Locate the cell with the specified text and output its (x, y) center coordinate. 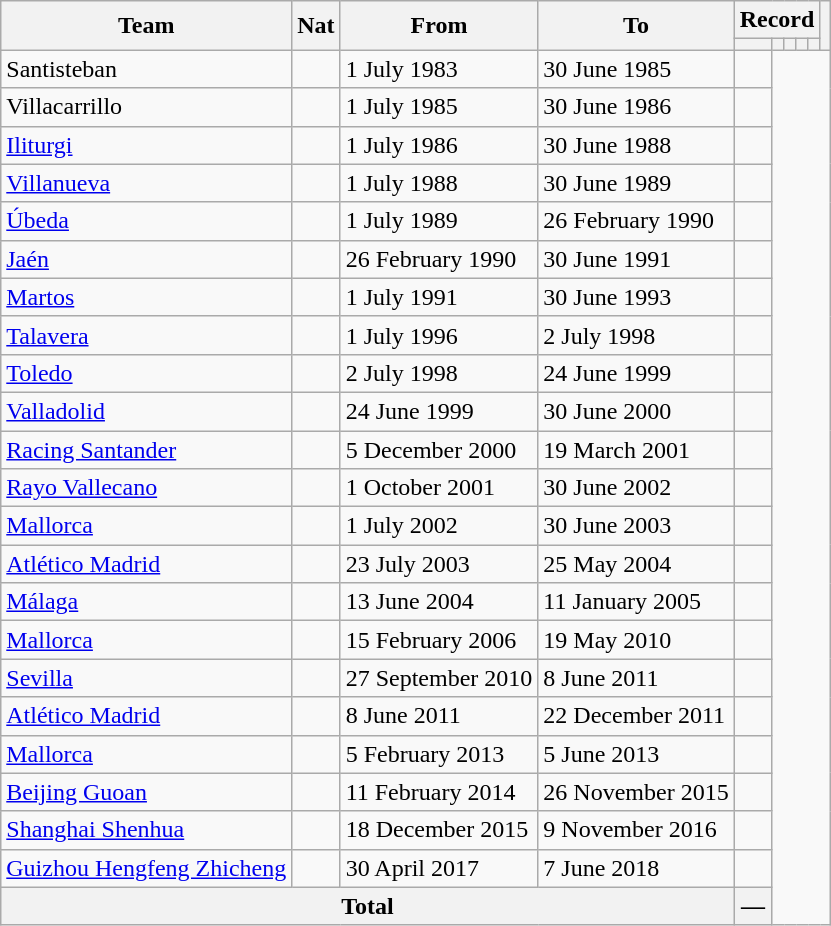
30 June 1989 (636, 183)
15 February 2006 (439, 640)
11 February 2014 (439, 792)
5 February 2013 (439, 754)
30 June 2000 (636, 411)
Iliturgi (146, 145)
Jaén (146, 259)
Talavera (146, 335)
30 June 2003 (636, 526)
5 June 2013 (636, 754)
Record (777, 20)
Villacarrillo (146, 107)
9 November 2016 (636, 830)
Team (146, 26)
From (439, 26)
To (636, 26)
Beijing Guoan (146, 792)
27 September 2010 (439, 678)
5 December 2000 (439, 449)
23 July 2003 (439, 564)
11 January 2005 (636, 602)
30 June 1993 (636, 297)
Guizhou Hengfeng Zhicheng (146, 868)
26 November 2015 (636, 792)
1 July 1983 (439, 69)
30 June 2002 (636, 488)
Sevilla (146, 678)
30 June 1985 (636, 69)
Racing Santander (146, 449)
1 July 1989 (439, 221)
18 December 2015 (439, 830)
25 May 2004 (636, 564)
1 October 2001 (439, 488)
Villanueva (146, 183)
30 April 2017 (439, 868)
1 July 1985 (439, 107)
Úbeda (146, 221)
Rayo Vallecano (146, 488)
7 June 2018 (636, 868)
1 July 1996 (439, 335)
1 July 1988 (439, 183)
1 July 1991 (439, 297)
— (753, 906)
Shanghai Shenhua (146, 830)
Toledo (146, 373)
1 July 1986 (439, 145)
Santisteban (146, 69)
Martos (146, 297)
13 June 2004 (439, 602)
Total (368, 906)
19 March 2001 (636, 449)
30 June 1986 (636, 107)
19 May 2010 (636, 640)
30 June 1991 (636, 259)
Valladolid (146, 411)
1 July 2002 (439, 526)
22 December 2011 (636, 716)
30 June 1988 (636, 145)
Málaga (146, 602)
Nat (316, 26)
